Return [x, y] of the center of cell containing provided text 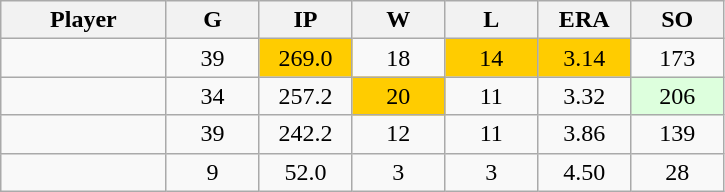
3.86 [584, 134]
242.2 [306, 134]
52.0 [306, 172]
Player [84, 20]
173 [678, 58]
IP [306, 20]
269.0 [306, 58]
3.14 [584, 58]
SO [678, 20]
18 [398, 58]
257.2 [306, 96]
206 [678, 96]
34 [212, 96]
9 [212, 172]
G [212, 20]
L [492, 20]
20 [398, 96]
3.32 [584, 96]
14 [492, 58]
28 [678, 172]
ERA [584, 20]
W [398, 20]
4.50 [584, 172]
12 [398, 134]
139 [678, 134]
